Determine the (X, Y) coordinate at the center of the cell enclosing the given text.  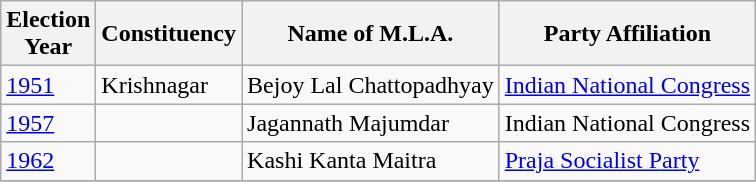
Constituency (169, 34)
Name of M.L.A. (371, 34)
Party Affiliation (627, 34)
Praja Socialist Party (627, 161)
Bejoy Lal Chattopadhyay (371, 85)
Krishnagar (169, 85)
Kashi Kanta Maitra (371, 161)
Election Year (48, 34)
1957 (48, 123)
1951 (48, 85)
Jagannath Majumdar (371, 123)
1962 (48, 161)
